Determine the [X, Y] coordinate at the center of the cell enclosing the given text.  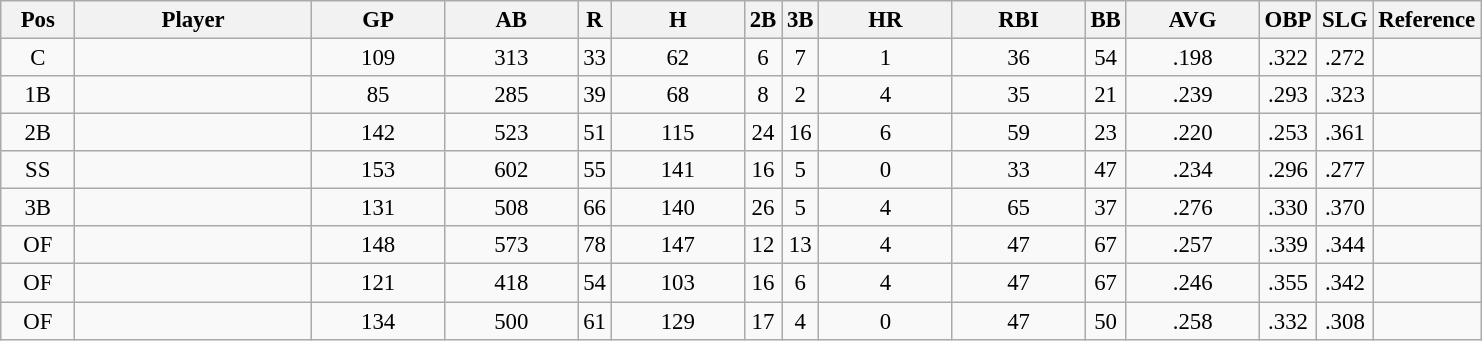
.339 [1288, 245]
140 [678, 208]
148 [378, 245]
313 [512, 58]
.258 [1192, 321]
7 [800, 58]
65 [1018, 208]
.322 [1288, 58]
61 [594, 321]
Player [194, 20]
.293 [1288, 95]
51 [594, 133]
.220 [1192, 133]
55 [594, 170]
.198 [1192, 58]
103 [678, 283]
26 [762, 208]
AVG [1192, 20]
.234 [1192, 170]
.308 [1345, 321]
23 [1106, 133]
24 [762, 133]
508 [512, 208]
1 [886, 58]
Reference [1427, 20]
12 [762, 245]
C [38, 58]
BB [1106, 20]
.296 [1288, 170]
13 [800, 245]
.355 [1288, 283]
.323 [1345, 95]
500 [512, 321]
2 [800, 95]
.330 [1288, 208]
.253 [1288, 133]
.332 [1288, 321]
121 [378, 283]
OBP [1288, 20]
115 [678, 133]
78 [594, 245]
418 [512, 283]
.276 [1192, 208]
50 [1106, 321]
RBI [1018, 20]
.277 [1345, 170]
Pos [38, 20]
141 [678, 170]
.342 [1345, 283]
602 [512, 170]
62 [678, 58]
131 [378, 208]
17 [762, 321]
1B [38, 95]
109 [378, 58]
68 [678, 95]
.370 [1345, 208]
59 [1018, 133]
37 [1106, 208]
39 [594, 95]
134 [378, 321]
153 [378, 170]
AB [512, 20]
.344 [1345, 245]
R [594, 20]
147 [678, 245]
SS [38, 170]
129 [678, 321]
285 [512, 95]
SLG [1345, 20]
.257 [1192, 245]
573 [512, 245]
523 [512, 133]
8 [762, 95]
.239 [1192, 95]
H [678, 20]
142 [378, 133]
GP [378, 20]
.272 [1345, 58]
85 [378, 95]
36 [1018, 58]
35 [1018, 95]
.361 [1345, 133]
HR [886, 20]
66 [594, 208]
.246 [1192, 283]
21 [1106, 95]
